Output the (X, Y) coordinate of the center of the cell containing the given text.  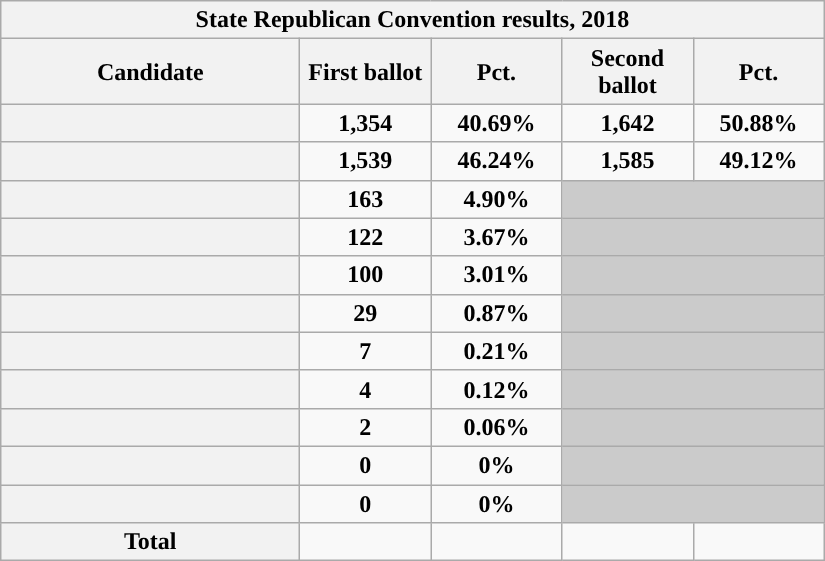
Candidate (150, 72)
4 (366, 389)
3.67% (496, 237)
1,539 (366, 161)
40.69% (496, 123)
1,354 (366, 123)
0.87% (496, 313)
163 (366, 199)
3.01% (496, 275)
46.24% (496, 161)
State Republican Convention results, 2018 (412, 20)
122 (366, 237)
2 (366, 427)
0.12% (496, 389)
Second ballot (628, 72)
4.90% (496, 199)
Total (150, 542)
50.88% (758, 123)
0.06% (496, 427)
7 (366, 351)
First ballot (366, 72)
29 (366, 313)
49.12% (758, 161)
1,585 (628, 161)
0.21% (496, 351)
1,642 (628, 123)
100 (366, 275)
